For the text-containing cell, return its midpoint in (x, y) coordinate format. 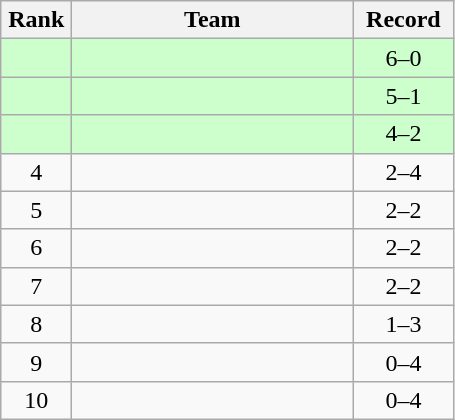
2–4 (404, 172)
6–0 (404, 58)
4 (36, 172)
7 (36, 286)
Team (212, 20)
5–1 (404, 96)
5 (36, 210)
9 (36, 362)
10 (36, 400)
8 (36, 324)
Rank (36, 20)
4–2 (404, 134)
Record (404, 20)
6 (36, 248)
1–3 (404, 324)
